Scan for the cell matching the given text and deliver its [x, y] coordinate at center. 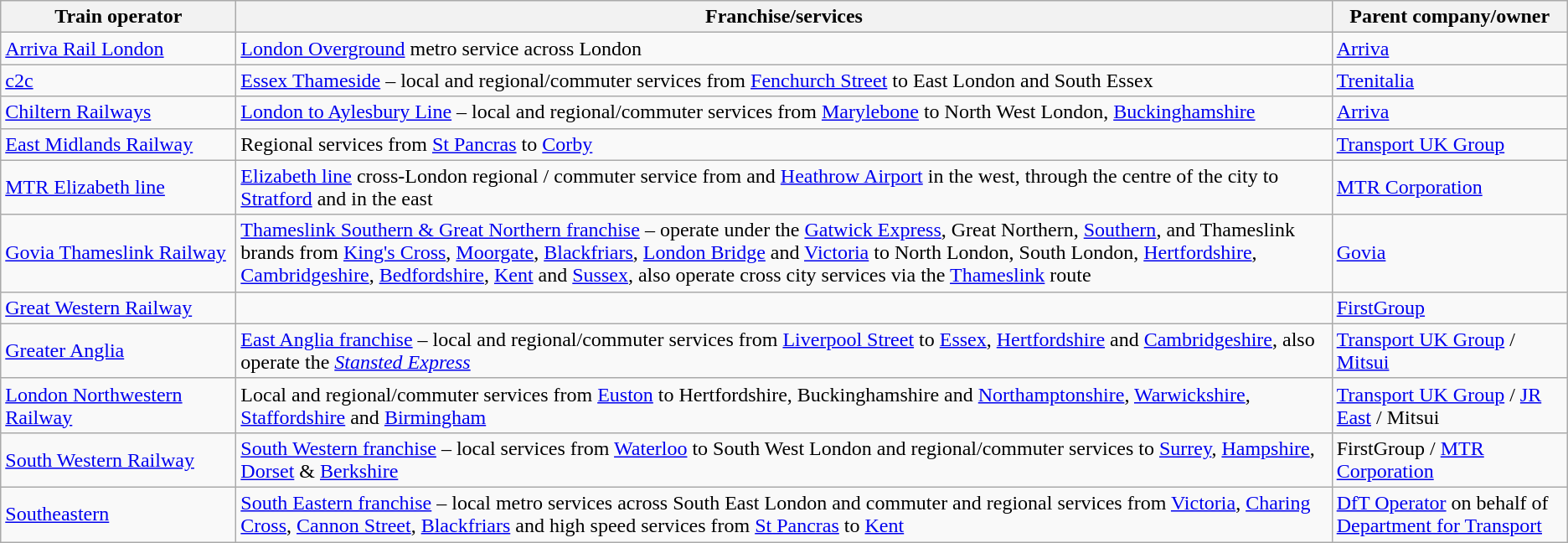
DfT Operator on behalf of Department for Transport [1449, 515]
FirstGroup [1449, 308]
Transport UK Group [1449, 144]
South Western Railway [119, 459]
Govia [1449, 253]
Local and regional/commuter services from Euston to Hertfordshire, Buckinghamshire and Northamptonshire, Warwickshire, Staffordshire and Birmingham [784, 406]
Regional services from St Pancras to Corby [784, 144]
Trenitalia [1449, 80]
Essex Thameside – local and regional/commuter services from Fenchurch Street to East London and South Essex [784, 80]
FirstGroup / MTR Corporation [1449, 459]
Franchise/services [784, 17]
Govia Thameslink Railway [119, 253]
Transport UK Group / JR East / Mitsui [1449, 406]
London Northwestern Railway [119, 406]
Chiltern Railways [119, 112]
Arriva Rail London [119, 49]
Southeastern [119, 515]
London Overground metro service across London [784, 49]
Greater Anglia [119, 350]
South Western franchise – local services from Waterloo to South West London and regional/commuter services to Surrey, Hampshire, Dorset & Berkshire [784, 459]
East Midlands Railway [119, 144]
Parent company/owner [1449, 17]
Transport UK Group / Mitsui [1449, 350]
Great Western Railway [119, 308]
MTR Elizabeth line [119, 188]
Train operator [119, 17]
London to Aylesbury Line – local and regional/commuter services from Marylebone to North West London, Buckinghamshire [784, 112]
c2c [119, 80]
MTR Corporation [1449, 188]
